Capture the cell that displays the provided text and extract its (X, Y) central coordinate. 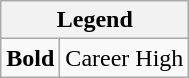
Bold (30, 58)
Legend (95, 20)
Career High (124, 58)
